Search for the cell housing the specified text and yield its [X, Y] center coordinate. 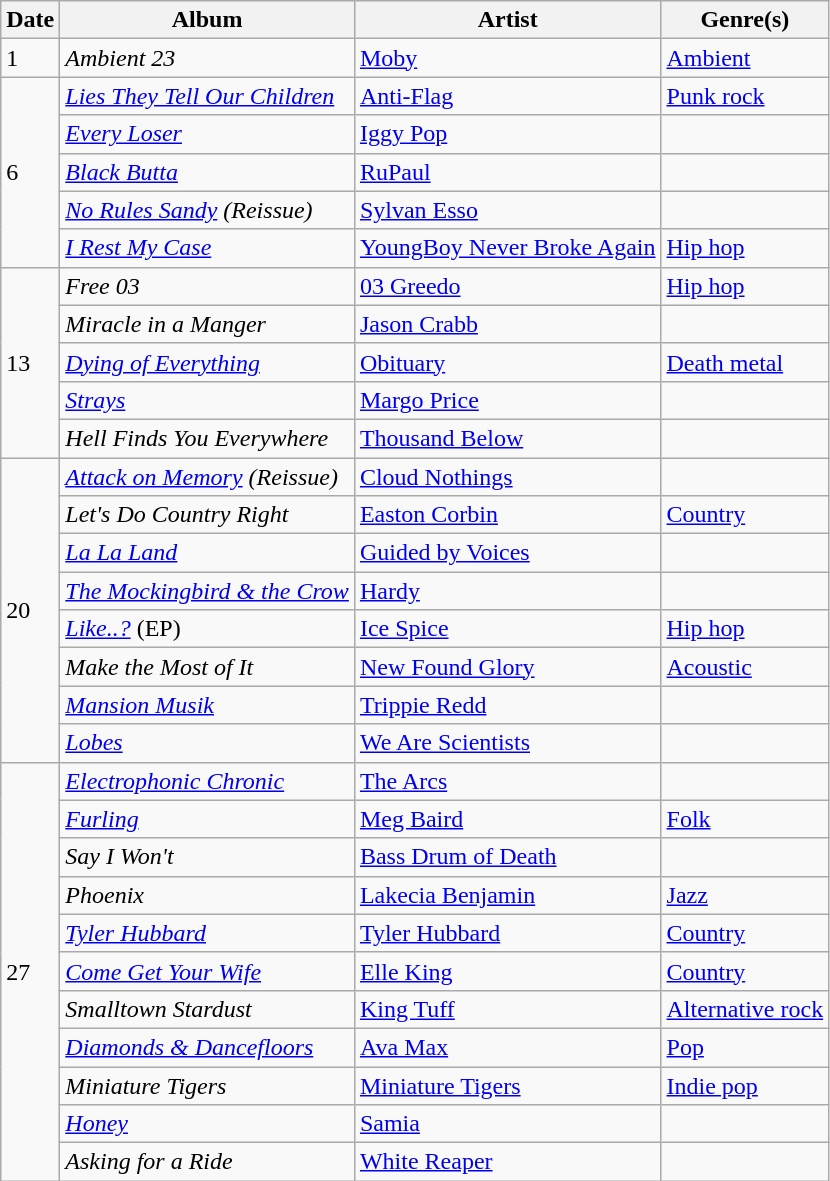
Lobes [208, 743]
New Found Glory [508, 667]
Strays [208, 400]
Folk [745, 819]
Come Get Your Wife [208, 971]
Say I Won't [208, 857]
Anti-Flag [508, 96]
La La Land [208, 553]
Iggy Pop [508, 134]
Date [30, 20]
03 Greedo [508, 286]
Phoenix [208, 895]
1 [30, 58]
Every Loser [208, 134]
Alternative rock [745, 1009]
Like..? (EP) [208, 629]
Ambient [745, 58]
Make the Most of It [208, 667]
Margo Price [508, 400]
King Tuff [508, 1009]
Samia [508, 1124]
Moby [508, 58]
Acoustic [745, 667]
Cloud Nothings [508, 477]
Jazz [745, 895]
Easton Corbin [508, 515]
Ava Max [508, 1047]
Ice Spice [508, 629]
RuPaul [508, 172]
No Rules Sandy (Reissue) [208, 210]
Pop [745, 1047]
White Reaper [508, 1162]
Mansion Musik [208, 705]
Jason Crabb [508, 324]
I Rest My Case [208, 248]
Death metal [745, 362]
Trippie Redd [508, 705]
Bass Drum of Death [508, 857]
The Arcs [508, 781]
Smalltown Stardust [208, 1009]
Meg Baird [508, 819]
Diamonds & Dancefloors [208, 1047]
27 [30, 972]
Electrophonic Chronic [208, 781]
Indie pop [745, 1085]
We Are Scientists [508, 743]
Let's Do Country Right [208, 515]
Free 03 [208, 286]
Hardy [508, 591]
Ambient 23 [208, 58]
Miracle in a Manger [208, 324]
Artist [508, 20]
Guided by Voices [508, 553]
Hell Finds You Everywhere [208, 438]
Album [208, 20]
Sylvan Esso [508, 210]
Thousand Below [508, 438]
13 [30, 362]
Lakecia Benjamin [508, 895]
6 [30, 172]
20 [30, 610]
Genre(s) [745, 20]
Asking for a Ride [208, 1162]
Obituary [508, 362]
Black Butta [208, 172]
Attack on Memory (Reissue) [208, 477]
Punk rock [745, 96]
YoungBoy Never Broke Again [508, 248]
Dying of Everything [208, 362]
Lies They Tell Our Children [208, 96]
Honey [208, 1124]
Furling [208, 819]
Elle King [508, 971]
The Mockingbird & the Crow [208, 591]
